Scan for the cell matching the given text and deliver its (X, Y) coordinate at center. 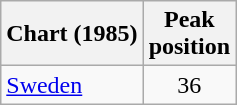
Peakposition (189, 34)
36 (189, 85)
Sweden (72, 85)
Chart (1985) (72, 34)
